Detect which cell encompasses the target text, then output its (X, Y) center coordinate. 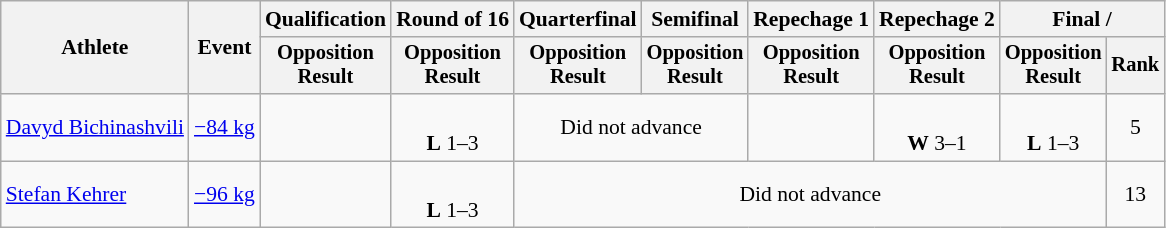
Athlete (95, 48)
Repechage 1 (811, 19)
Rank (1135, 66)
13 (1135, 194)
Event (224, 48)
Davyd Bichinashvili (95, 128)
Round of 16 (452, 19)
Stefan Kehrer (95, 194)
Repechage 2 (937, 19)
W 3–1 (937, 128)
5 (1135, 128)
Quarterfinal (578, 19)
−96 kg (224, 194)
Qualification (326, 19)
Final / (1082, 19)
−84 kg (224, 128)
Semifinal (696, 19)
